Output the (x, y) coordinate of the center of the cell containing the given text.  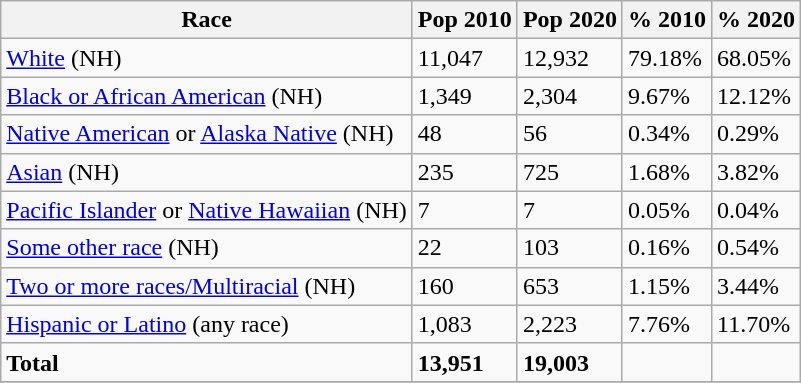
0.29% (756, 134)
68.05% (756, 58)
Pop 2020 (570, 20)
1,083 (464, 324)
Hispanic or Latino (any race) (207, 324)
725 (570, 172)
0.05% (666, 210)
2,223 (570, 324)
12.12% (756, 96)
0.54% (756, 248)
Race (207, 20)
Asian (NH) (207, 172)
% 2010 (666, 20)
103 (570, 248)
3.44% (756, 286)
48 (464, 134)
11,047 (464, 58)
Native American or Alaska Native (NH) (207, 134)
79.18% (666, 58)
160 (464, 286)
3.82% (756, 172)
235 (464, 172)
1.68% (666, 172)
1.15% (666, 286)
Black or African American (NH) (207, 96)
Pacific Islander or Native Hawaiian (NH) (207, 210)
22 (464, 248)
Pop 2010 (464, 20)
Total (207, 362)
7.76% (666, 324)
Two or more races/Multiracial (NH) (207, 286)
0.34% (666, 134)
56 (570, 134)
13,951 (464, 362)
% 2020 (756, 20)
9.67% (666, 96)
0.16% (666, 248)
White (NH) (207, 58)
0.04% (756, 210)
Some other race (NH) (207, 248)
19,003 (570, 362)
11.70% (756, 324)
653 (570, 286)
2,304 (570, 96)
12,932 (570, 58)
1,349 (464, 96)
